Pinpoint the cell where the given text exists, returning its (x, y) midpoint coordinate. 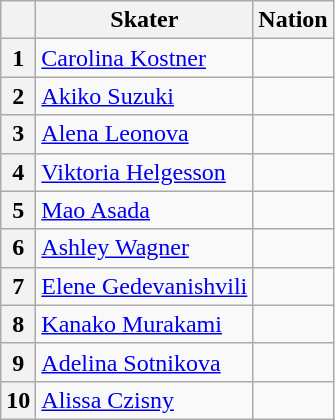
9 (18, 362)
Viktoria Helgesson (144, 172)
Carolina Kostner (144, 58)
Akiko Suzuki (144, 96)
Skater (144, 20)
Alissa Czisny (144, 400)
3 (18, 134)
7 (18, 286)
Nation (293, 20)
5 (18, 210)
Kanako Murakami (144, 324)
8 (18, 324)
10 (18, 400)
6 (18, 248)
Mao Asada (144, 210)
Alena Leonova (144, 134)
1 (18, 58)
Elene Gedevanishvili (144, 286)
Ashley Wagner (144, 248)
4 (18, 172)
Adelina Sotnikova (144, 362)
2 (18, 96)
